Provide the [X, Y] coordinate of the cell's center where the given text is located.  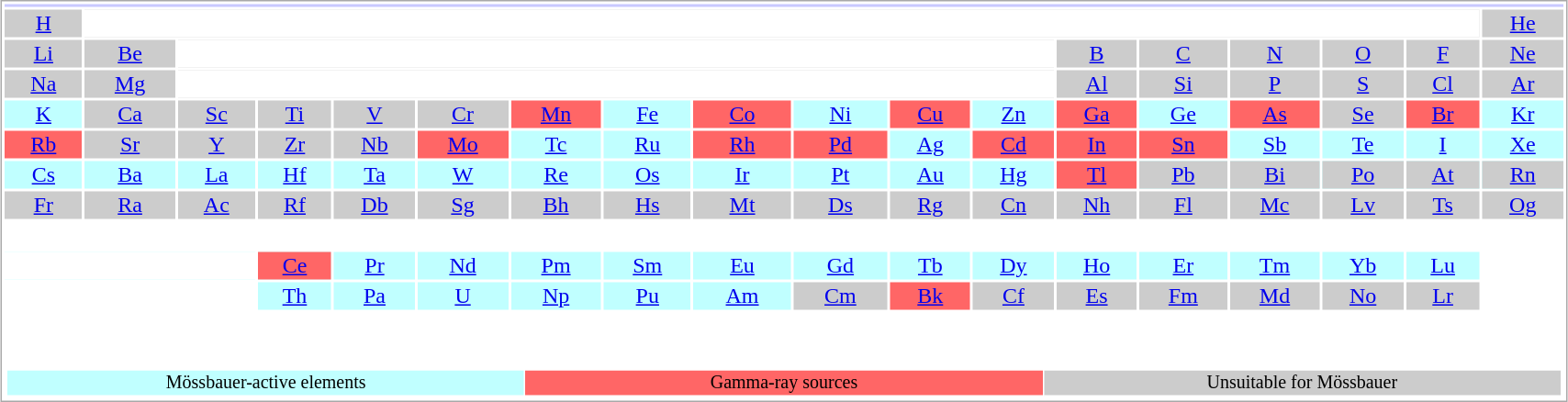
Hf [295, 175]
K [43, 115]
Rf [295, 205]
Th [295, 296]
In [1097, 144]
Xe [1523, 144]
P [1274, 84]
Rg [931, 205]
W [463, 175]
N [1274, 54]
Bi [1274, 175]
Ge [1182, 115]
Ta [375, 175]
Bk [931, 296]
At [1442, 175]
Si [1182, 84]
H [43, 23]
No [1363, 296]
S [1363, 84]
Ca [130, 115]
C [1182, 54]
Tm [1274, 265]
Ds [840, 205]
Ho [1097, 265]
Ti [295, 115]
Sm [648, 265]
Sg [463, 205]
Ne [1523, 54]
Er [1182, 265]
Cm [840, 296]
Tc [556, 144]
Hg [1014, 175]
Ni [840, 115]
Bh [556, 205]
As [1274, 115]
Zr [295, 144]
Fe [648, 115]
Ce [295, 265]
La [217, 175]
U [463, 296]
Mössbauer-active elements [266, 383]
I [1442, 144]
Sb [1274, 144]
V [375, 115]
Lr [1442, 296]
Re [556, 175]
Kr [1523, 115]
Co [743, 115]
B [1097, 54]
Sn [1182, 144]
Al [1097, 84]
Sc [217, 115]
Rb [43, 144]
He [1523, 23]
Po [1363, 175]
Pd [840, 144]
Li [43, 54]
O [1363, 54]
Sr [130, 144]
Tb [931, 265]
Eu [743, 265]
Fm [1182, 296]
Yb [1363, 265]
Cn [1014, 205]
Cd [1014, 144]
F [1442, 54]
Cr [463, 115]
Ar [1523, 84]
Pt [840, 175]
Rh [743, 144]
Ga [1097, 115]
Br [1442, 115]
Mc [1274, 205]
Es [1097, 296]
Ra [130, 205]
Mössbauer-active elements Gamma-ray sources Unsuitable for Mössbauer [784, 371]
Md [1274, 296]
Mt [743, 205]
Pu [648, 296]
Gamma-ray sources [784, 383]
Os [648, 175]
Unsuitable for Mössbauer [1302, 383]
Au [931, 175]
Mg [130, 84]
Cu [931, 115]
Zn [1014, 115]
Nb [375, 144]
Ir [743, 175]
Pa [375, 296]
Pm [556, 265]
Cf [1014, 296]
Og [1523, 205]
Ts [1442, 205]
Lu [1442, 265]
Pb [1182, 175]
Cs [43, 175]
Ba [130, 175]
Te [1363, 144]
Na [43, 84]
Mn [556, 115]
Y [217, 144]
Rn [1523, 175]
Nh [1097, 205]
Ag [931, 144]
Se [1363, 115]
Hs [648, 205]
Cl [1442, 84]
Am [743, 296]
Np [556, 296]
Nd [463, 265]
Dy [1014, 265]
Db [375, 205]
Pr [375, 265]
Gd [840, 265]
Ac [217, 205]
Be [130, 54]
Tl [1097, 175]
Mo [463, 144]
Fl [1182, 205]
Ru [648, 144]
Fr [43, 205]
Lv [1363, 205]
